Determine the [X, Y] coordinate at the center of the cell enclosing the given text.  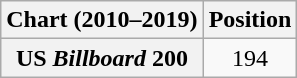
Chart (2010–2019) [102, 20]
194 [250, 58]
US Billboard 200 [102, 58]
Position [250, 20]
